Detect which cell encompasses the target text, then output its (X, Y) center coordinate. 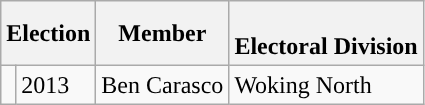
Electoral Division (326, 34)
Ben Carasco (162, 85)
Woking North (326, 85)
Member (162, 34)
2013 (56, 85)
Election (48, 34)
